Output the [x, y] coordinate of the center of the cell containing the given text.  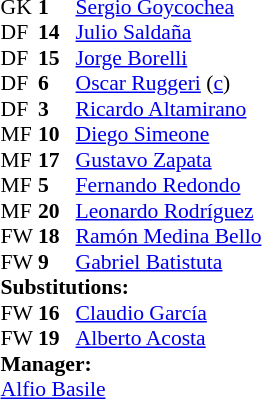
16 [57, 313]
Substitutions: [132, 287]
17 [57, 160]
Oscar Ruggeri (c) [169, 83]
14 [57, 33]
19 [57, 339]
10 [57, 135]
9 [57, 262]
Ramón Medina Bello [169, 237]
15 [57, 58]
5 [57, 185]
Alberto Acosta [169, 339]
Ricardo Altamirano [169, 109]
3 [57, 109]
Manager: [132, 364]
Gustavo Zapata [169, 160]
18 [57, 237]
6 [57, 83]
Claudio García [169, 313]
20 [57, 211]
Jorge Borelli [169, 58]
Julio Saldaña [169, 33]
Fernando Redondo [169, 185]
Diego Simeone [169, 135]
Gabriel Batistuta [169, 262]
Leonardo Rodríguez [169, 211]
